From the cell containing the given text, extract its center point as [X, Y] coordinate. 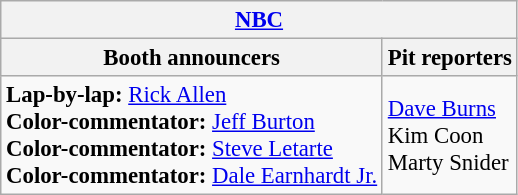
Pit reporters [450, 58]
Dave BurnsKim CoonMarty Snider [450, 136]
NBC [260, 20]
Lap-by-lap: Rick AllenColor-commentator: Jeff BurtonColor-commentator: Steve LetarteColor-commentator: Dale Earnhardt Jr. [192, 136]
Booth announcers [192, 58]
